Scan for the cell matching the given text and deliver its (X, Y) coordinate at center. 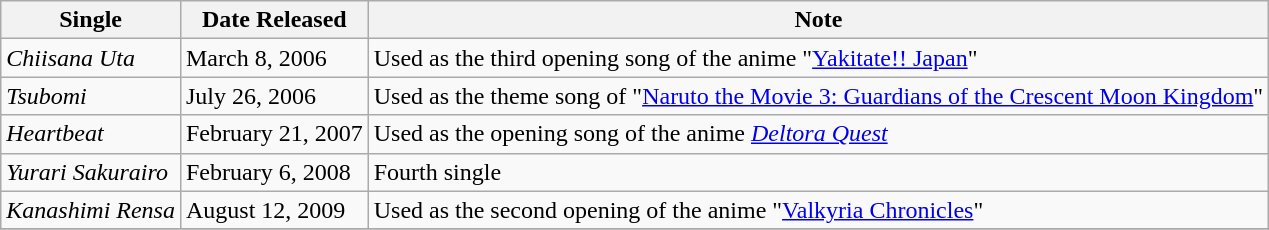
Kanashimi Rensa (91, 210)
Heartbeat (91, 134)
February 6, 2008 (274, 172)
Single (91, 20)
Tsubomi (91, 96)
Fourth single (818, 172)
Date Released (274, 20)
August 12, 2009 (274, 210)
Yurari Sakurairo (91, 172)
Used as the opening song of the anime Deltora Quest (818, 134)
February 21, 2007 (274, 134)
March 8, 2006 (274, 58)
Used as the theme song of "Naruto the Movie 3: Guardians of the Crescent Moon Kingdom" (818, 96)
Note (818, 20)
Chiisana Uta (91, 58)
July 26, 2006 (274, 96)
Used as the third opening song of the anime "Yakitate!! Japan" (818, 58)
Used as the second opening of the anime "Valkyria Chronicles" (818, 210)
